Locate the cell with the specified text and output its (X, Y) center coordinate. 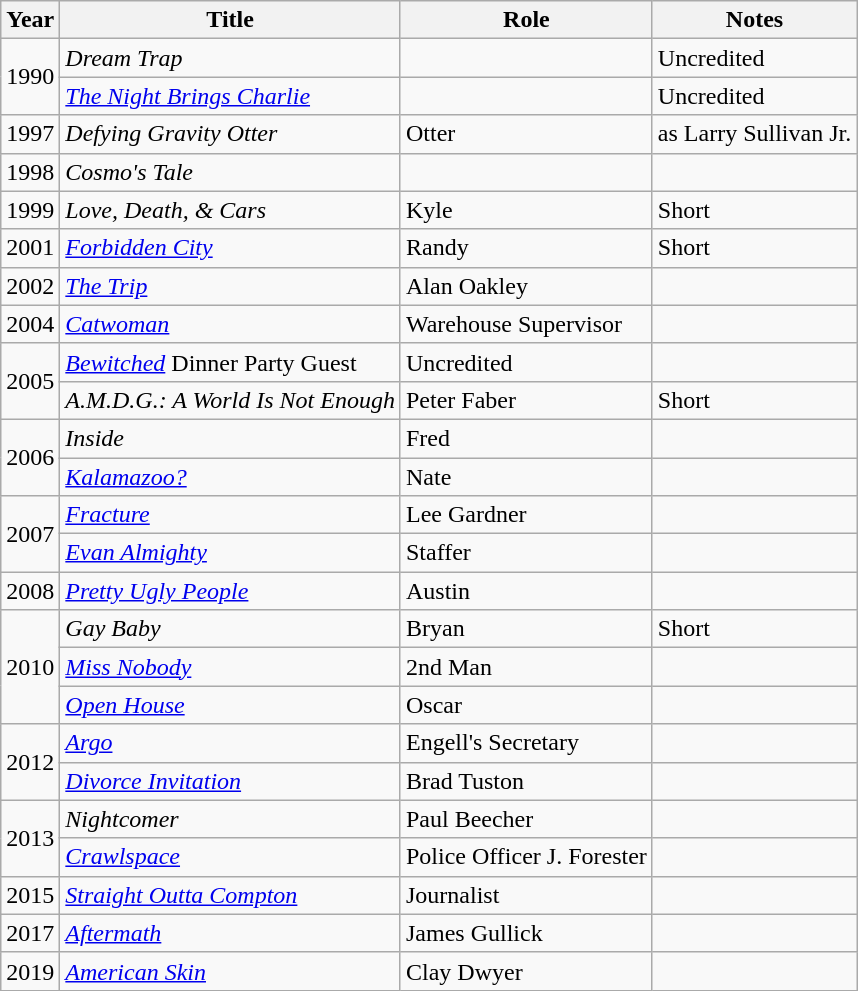
Role (526, 20)
Oscar (526, 705)
1997 (30, 134)
Warehouse Supervisor (526, 324)
2012 (30, 762)
2010 (30, 667)
Crawlspace (230, 857)
1998 (30, 172)
Kalamazoo? (230, 477)
2002 (30, 286)
Open House (230, 705)
Fred (526, 438)
as Larry Sullivan Jr. (754, 134)
Miss Nobody (230, 667)
A.M.D.G.: A World Is Not Enough (230, 400)
Nate (526, 477)
Straight Outta Compton (230, 895)
Randy (526, 248)
Divorce Invitation (230, 781)
2nd Man (526, 667)
Alan Oakley (526, 286)
2019 (30, 971)
2004 (30, 324)
James Gullick (526, 933)
Argo (230, 743)
Lee Gardner (526, 515)
2015 (30, 895)
2008 (30, 591)
Journalist (526, 895)
Austin (526, 591)
Fracture (230, 515)
Title (230, 20)
2017 (30, 933)
Clay Dwyer (526, 971)
2007 (30, 534)
Forbidden City (230, 248)
Dream Trap (230, 58)
2006 (30, 457)
Otter (526, 134)
1999 (30, 210)
1990 (30, 77)
American Skin (230, 971)
Evan Almighty (230, 553)
Notes (754, 20)
Peter Faber (526, 400)
Love, Death, & Cars (230, 210)
Aftermath (230, 933)
Gay Baby (230, 629)
Paul Beecher (526, 819)
Catwoman (230, 324)
Engell's Secretary (526, 743)
Brad Tuston (526, 781)
Defying Gravity Otter (230, 134)
The Night Brings Charlie (230, 96)
2013 (30, 838)
Police Officer J. Forester (526, 857)
Staffer (526, 553)
Inside (230, 438)
The Trip (230, 286)
2005 (30, 381)
Nightcomer (230, 819)
Year (30, 20)
Cosmo's Tale (230, 172)
2001 (30, 248)
Bewitched Dinner Party Guest (230, 362)
Pretty Ugly People (230, 591)
Bryan (526, 629)
Kyle (526, 210)
